From the cell containing the given text, extract its center point as (x, y) coordinate. 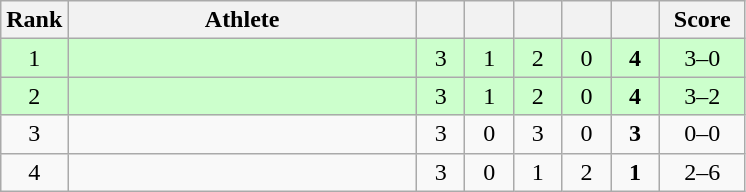
2–6 (702, 172)
Score (702, 20)
3–2 (702, 96)
Rank (34, 20)
3–0 (702, 58)
Athlete (242, 20)
0–0 (702, 134)
